Extract the (X, Y) coordinate from the center of the cell holding the provided text.  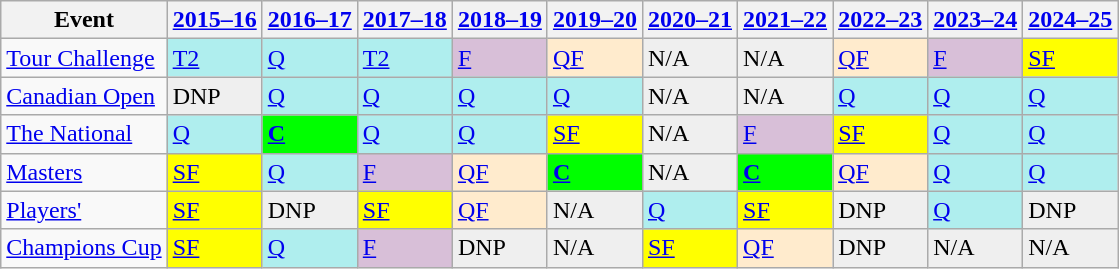
2024–25 (1070, 20)
2019–20 (594, 20)
Masters (84, 172)
2018–19 (500, 20)
2017–18 (404, 20)
2016–17 (310, 20)
2020–21 (690, 20)
2022–23 (880, 20)
Canadian Open (84, 96)
Players' (84, 210)
2015–16 (214, 20)
2021–22 (786, 20)
Tour Challenge (84, 58)
Champions Cup (84, 248)
Event (84, 20)
2023–24 (976, 20)
The National (84, 134)
